Pinpoint the cell where the given text exists, returning its (x, y) midpoint coordinate. 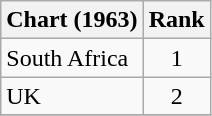
1 (176, 58)
UK (72, 96)
2 (176, 96)
Rank (176, 20)
South Africa (72, 58)
Chart (1963) (72, 20)
